For the text-containing cell, return its midpoint in [x, y] coordinate format. 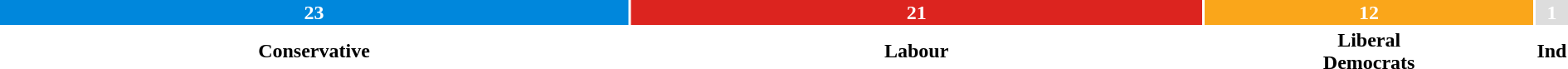
1 [1551, 12]
12 [1369, 12]
23 [314, 12]
21 [916, 12]
